Output the [x, y] coordinate of the center of the cell containing the given text.  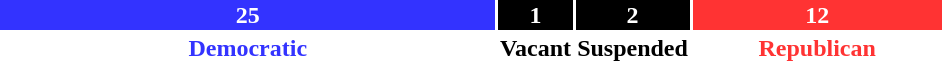
12 [817, 15]
2 [633, 15]
1 [535, 15]
25 [248, 15]
